For the text-containing cell, return its midpoint in (x, y) coordinate format. 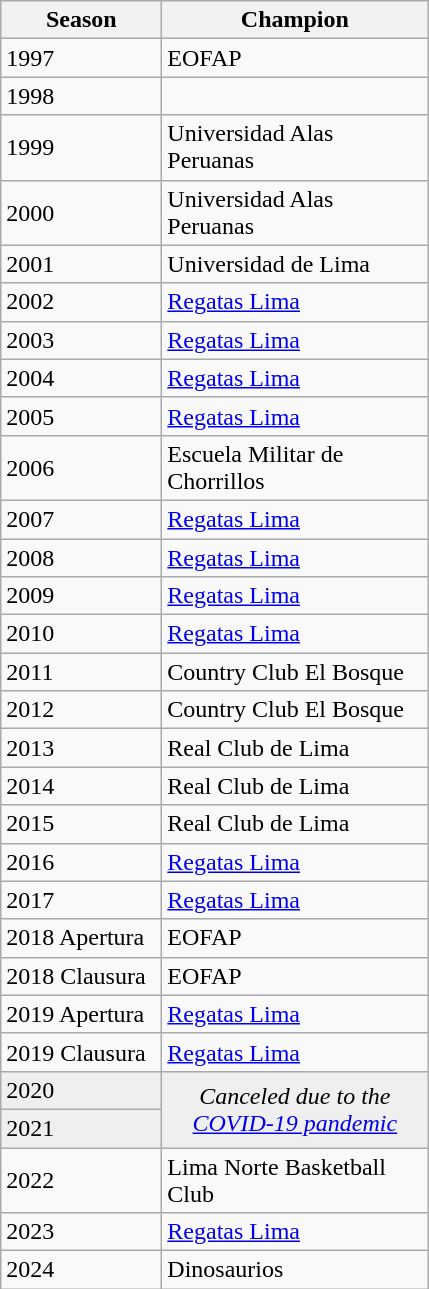
2010 (82, 634)
2007 (82, 519)
2014 (82, 786)
2016 (82, 862)
1999 (82, 148)
2019 Apertura (82, 1014)
2018 Clausura (82, 976)
2004 (82, 378)
2012 (82, 710)
2003 (82, 340)
2020 (82, 1090)
2000 (82, 212)
Escuela Militar de Chorrillos (295, 468)
2023 (82, 1232)
2002 (82, 302)
2024 (82, 1270)
Champion (295, 20)
2019 Clausura (82, 1052)
2005 (82, 416)
1998 (82, 96)
Season (82, 20)
Canceled due to the COVID-19 pandemic (295, 1109)
2006 (82, 468)
Lima Norte Basketball Club (295, 1180)
2001 (82, 264)
2008 (82, 557)
Universidad de Lima (295, 264)
2009 (82, 596)
2022 (82, 1180)
2017 (82, 900)
2018 Apertura (82, 938)
2011 (82, 672)
1997 (82, 58)
2015 (82, 824)
2013 (82, 748)
2021 (82, 1128)
Dinosaurios (295, 1270)
